Determine the (X, Y) coordinate at the center of the cell enclosing the given text.  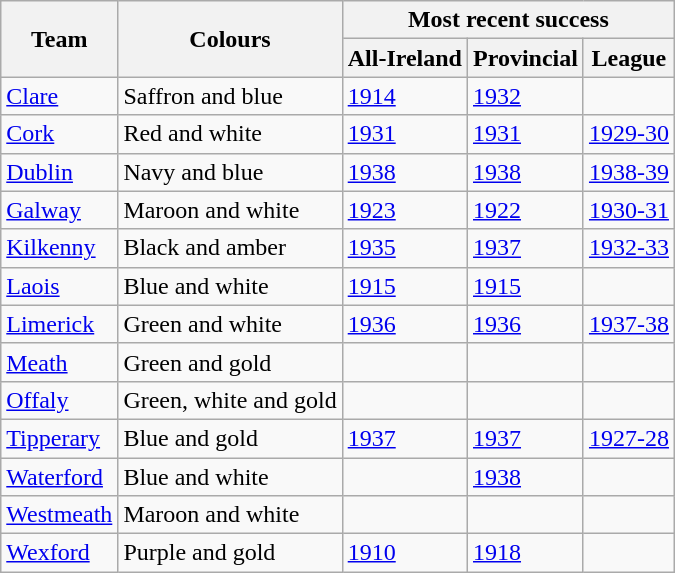
1930-31 (628, 210)
1935 (404, 248)
Laois (60, 286)
Blue and gold (230, 438)
Saffron and blue (230, 96)
Meath (60, 362)
1914 (404, 96)
Tipperary (60, 438)
Kilkenny (60, 248)
Black and amber (230, 248)
Green and gold (230, 362)
1938-39 (628, 172)
Westmeath (60, 515)
League (628, 58)
Dublin (60, 172)
Navy and blue (230, 172)
Provincial (525, 58)
1922 (525, 210)
1927-28 (628, 438)
Clare (60, 96)
Wexford (60, 553)
Waterford (60, 477)
1932-33 (628, 248)
Cork (60, 134)
1910 (404, 553)
All-Ireland (404, 58)
Offaly (60, 400)
1937-38 (628, 324)
Most recent success (508, 20)
Galway (60, 210)
Team (60, 39)
1932 (525, 96)
Red and white (230, 134)
1923 (404, 210)
Purple and gold (230, 553)
1918 (525, 553)
1929-30 (628, 134)
Limerick (60, 324)
Colours (230, 39)
Green, white and gold (230, 400)
Green and white (230, 324)
